Find where the given text appears and provide that cell's center as (x, y) coordinate. 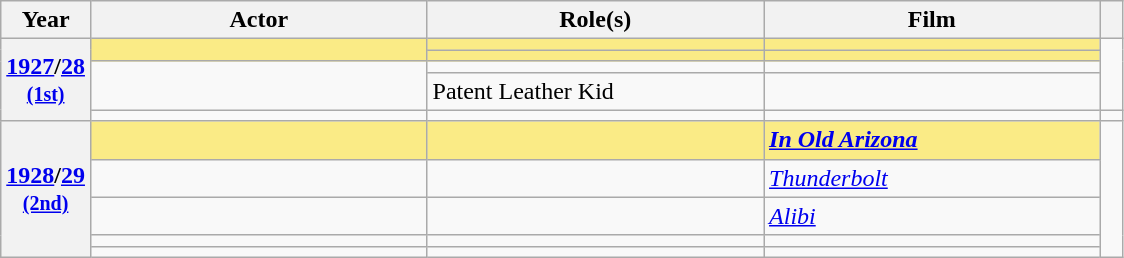
Actor (258, 20)
In Old Arizona (932, 140)
Patent Leather Kid (596, 91)
Alibi (932, 216)
Role(s) (596, 20)
Thunderbolt (932, 178)
1928/29(2nd) (46, 189)
Year (46, 20)
1927/28 (1st) (46, 80)
Film (932, 20)
